Provide the [x, y] coordinate of the cell's center where the given text is located.  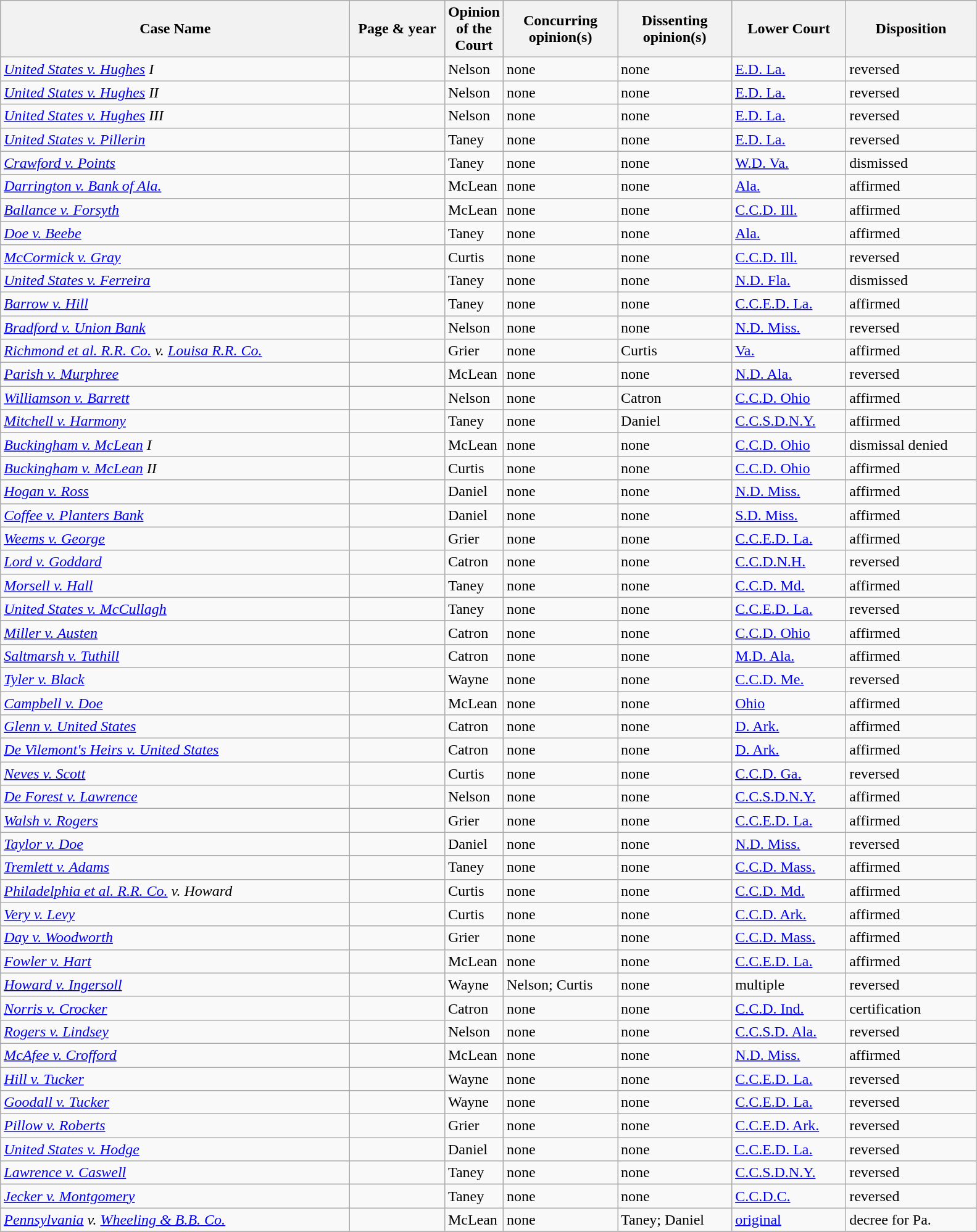
De Vilemont's Heirs v. United States [175, 750]
C.C.D. Ga. [789, 774]
Hill v. Tucker [175, 1079]
Norris v. Crocker [175, 1008]
McCormick v. Gray [175, 257]
United States v. Pillerin [175, 139]
Buckingham v. McLean II [175, 468]
United States v. Hughes I [175, 69]
C.C.D. Me. [789, 679]
Morsell v. Hall [175, 585]
Saltmarsh v. Tuthill [175, 656]
Opinion of the Court [474, 29]
Taylor v. Doe [175, 844]
C.C.E.D. Ark. [789, 1126]
McAfee v. Crofford [175, 1055]
United States v. Hughes II [175, 93]
Jecker v. Montgomery [175, 1196]
Very v. Levy [175, 914]
M.D. Ala. [789, 656]
C.C.D. Ind. [789, 1008]
De Forest v. Lawrence [175, 797]
Day v. Woodworth [175, 938]
C.C.D. Ark. [789, 914]
Concurring opinion(s) [560, 29]
Philadelphia et al. R.R. Co. v. Howard [175, 891]
Weems v. George [175, 539]
Pillow v. Roberts [175, 1126]
Case Name [175, 29]
Neves v. Scott [175, 774]
C.C.D.C. [789, 1196]
Darrington v. Bank of Ala. [175, 186]
United States v. Hughes III [175, 116]
Tyler v. Black [175, 679]
multiple [789, 985]
Lawrence v. Caswell [175, 1173]
Lower Court [789, 29]
Fowler v. Hart [175, 961]
United States v. McCullagh [175, 609]
Miller v. Austen [175, 632]
Howard v. Ingersoll [175, 985]
Doe v. Beebe [175, 233]
Dissenting opinion(s) [675, 29]
Crawford v. Points [175, 163]
Hogan v. Ross [175, 492]
Buckingham v. McLean I [175, 445]
Mitchell v. Harmony [175, 421]
N.D. Ala. [789, 374]
Tremlett v. Adams [175, 867]
Campbell v. Doe [175, 703]
N.D. Fla. [789, 280]
Goodall v. Tucker [175, 1102]
Williamson v. Barrett [175, 398]
Pennsylvania v. Wheeling & B.B. Co. [175, 1220]
Ballance v. Forsyth [175, 210]
Bradford v. Union Bank [175, 328]
Parish v. Murphree [175, 374]
United States v. Hodge [175, 1149]
Lord v. Goddard [175, 562]
Disposition [911, 29]
Taney; Daniel [675, 1220]
Glenn v. United States [175, 727]
decree for Pa. [911, 1220]
Ohio [789, 703]
W.D. Va. [789, 163]
Barrow v. Hill [175, 304]
Walsh v. Rogers [175, 821]
C.C.D.N.H. [789, 562]
Nelson; Curtis [560, 985]
dismissal denied [911, 445]
original [789, 1220]
Coffee v. Planters Bank [175, 515]
C.C.S.D. Ala. [789, 1031]
Rogers v. Lindsey [175, 1031]
United States v. Ferreira [175, 280]
Va. [789, 351]
Richmond et al. R.R. Co. v. Louisa R.R. Co. [175, 351]
certification [911, 1008]
S.D. Miss. [789, 515]
Page & year [397, 29]
